Return (x, y) of the center of cell containing provided text 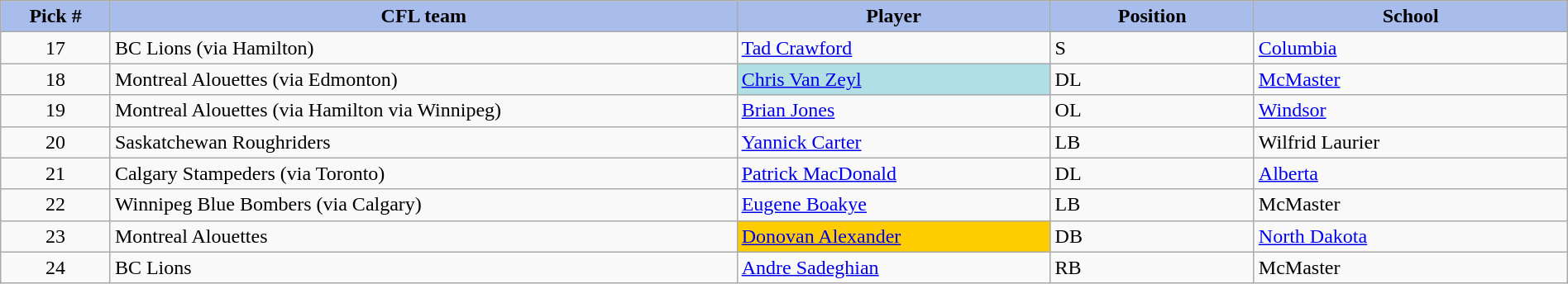
S (1152, 48)
21 (56, 173)
Donovan Alexander (893, 236)
Patrick MacDonald (893, 173)
Montreal Alouettes (423, 236)
Alberta (1411, 173)
Chris Van Zeyl (893, 79)
22 (56, 205)
Brian Jones (893, 111)
19 (56, 111)
Montreal Alouettes (via Hamilton via Winnipeg) (423, 111)
23 (56, 236)
Player (893, 17)
Montreal Alouettes (via Edmonton) (423, 79)
Pick # (56, 17)
Windsor (1411, 111)
BC Lions (423, 267)
24 (56, 267)
Eugene Boakye (893, 205)
Yannick Carter (893, 142)
Andre Sadeghian (893, 267)
CFL team (423, 17)
North Dakota (1411, 236)
18 (56, 79)
School (1411, 17)
20 (56, 142)
BC Lions (via Hamilton) (423, 48)
Saskatchewan Roughriders (423, 142)
Position (1152, 17)
Tad Crawford (893, 48)
Winnipeg Blue Bombers (via Calgary) (423, 205)
Wilfrid Laurier (1411, 142)
OL (1152, 111)
RB (1152, 267)
Columbia (1411, 48)
17 (56, 48)
DB (1152, 236)
Calgary Stampeders (via Toronto) (423, 173)
